Capture the cell that displays the provided text and extract its (X, Y) central coordinate. 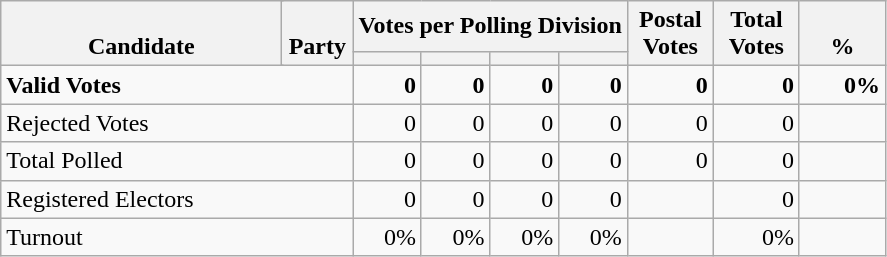
Votes per Polling Division (490, 26)
Total Polled (177, 161)
Candidate (142, 34)
Rejected Votes (177, 123)
Party (318, 34)
Valid Votes (177, 85)
Registered Electors (177, 199)
PostalVotes (670, 34)
Total Votes (756, 34)
Turnout (177, 237)
% (842, 34)
